Determine the (X, Y) coordinate at the center of the cell enclosing the given text.  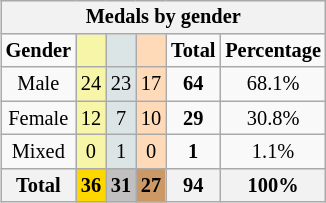
10 (151, 118)
Gender (38, 51)
23 (121, 84)
Percentage (273, 51)
64 (193, 84)
94 (193, 185)
30.8% (273, 118)
27 (151, 185)
100% (273, 185)
Medals by gender (164, 17)
Mixed (38, 152)
68.1% (273, 84)
31 (121, 185)
36 (91, 185)
Male (38, 84)
17 (151, 84)
12 (91, 118)
24 (91, 84)
7 (121, 118)
1.1% (273, 152)
Female (38, 118)
29 (193, 118)
